Pinpoint the cell where the given text exists, returning its (x, y) midpoint coordinate. 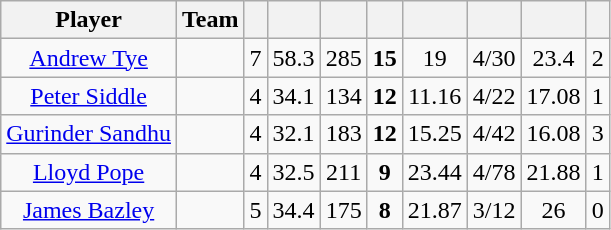
4/42 (494, 134)
Peter Siddle (89, 96)
134 (344, 96)
0 (598, 210)
11.16 (434, 96)
15 (384, 58)
34.4 (294, 210)
3/12 (494, 210)
7 (256, 58)
19 (434, 58)
Team (210, 20)
9 (384, 172)
James Bazley (89, 210)
21.88 (554, 172)
Lloyd Pope (89, 172)
16.08 (554, 134)
3 (598, 134)
4/30 (494, 58)
Gurinder Sandhu (89, 134)
32.1 (294, 134)
26 (554, 210)
175 (344, 210)
5 (256, 210)
58.3 (294, 58)
4/78 (494, 172)
34.1 (294, 96)
17.08 (554, 96)
8 (384, 210)
Andrew Tye (89, 58)
21.87 (434, 210)
285 (344, 58)
2 (598, 58)
15.25 (434, 134)
32.5 (294, 172)
4/22 (494, 96)
23.4 (554, 58)
183 (344, 134)
211 (344, 172)
Player (89, 20)
23.44 (434, 172)
